Find where the given text appears and provide that cell's center as (X, Y) coordinate. 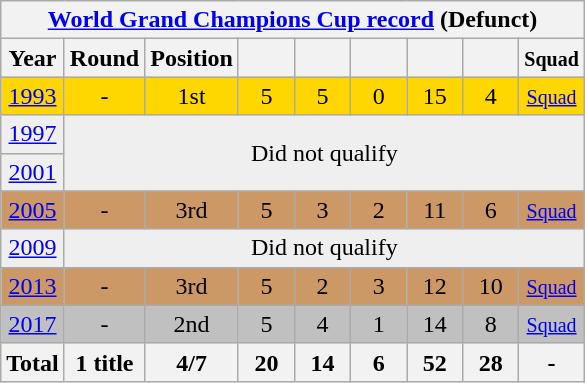
Round (104, 58)
2017 (33, 324)
8 (491, 324)
1993 (33, 96)
10 (491, 286)
1997 (33, 134)
11 (435, 210)
1 (379, 324)
20 (266, 362)
28 (491, 362)
Total (33, 362)
2013 (33, 286)
15 (435, 96)
1 title (104, 362)
52 (435, 362)
Position (192, 58)
World Grand Champions Cup record (Defunct) (293, 20)
2009 (33, 248)
12 (435, 286)
2005 (33, 210)
0 (379, 96)
1st (192, 96)
Year (33, 58)
2nd (192, 324)
2001 (33, 172)
4/7 (192, 362)
